Locate the cell with the specified text and output its [X, Y] center coordinate. 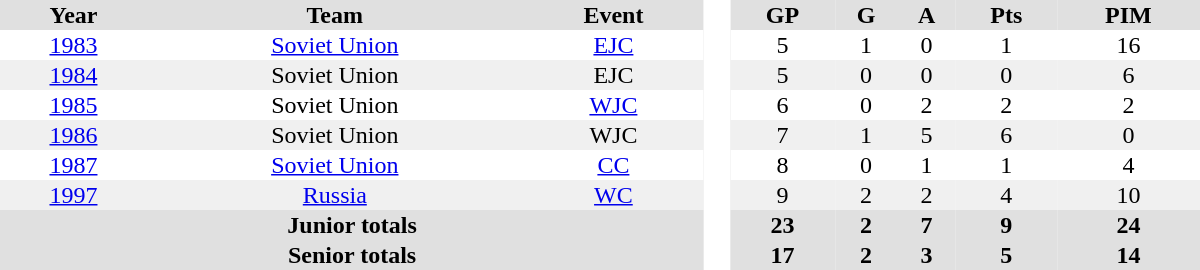
PIM [1128, 15]
Pts [1006, 15]
Senior totals [352, 255]
8 [782, 165]
16 [1128, 45]
1984 [74, 75]
Event [614, 15]
1983 [74, 45]
24 [1128, 225]
Year [74, 15]
10 [1128, 195]
G [866, 15]
1997 [74, 195]
Russia [335, 195]
Team [335, 15]
WC [614, 195]
1985 [74, 105]
1987 [74, 165]
GP [782, 15]
1986 [74, 135]
Junior totals [352, 225]
14 [1128, 255]
17 [782, 255]
23 [782, 225]
A [926, 15]
3 [926, 255]
CC [614, 165]
